Identify which cell holds the provided text, then report its (X, Y) central coordinate. 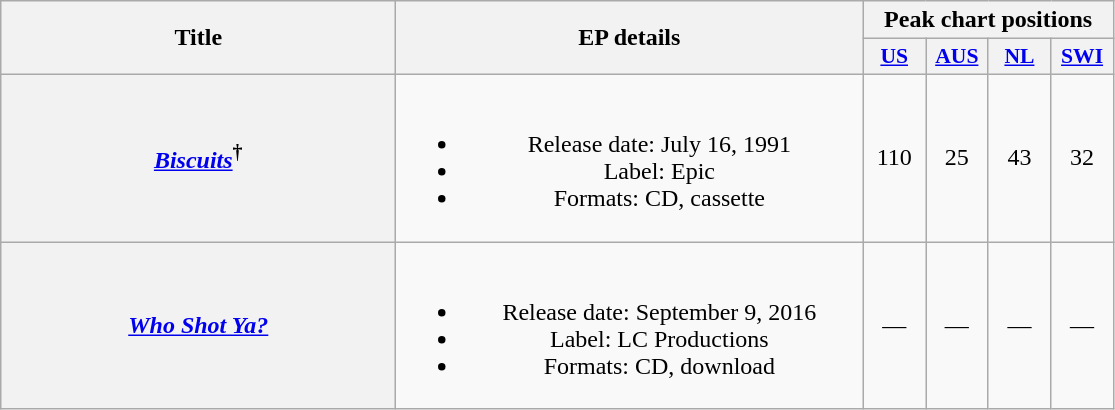
Release date: September 9, 2016Label: LC ProductionsFormats: CD, download (630, 326)
EP details (630, 38)
Peak chart positions (988, 20)
SWI (1082, 57)
Title (198, 38)
110 (894, 158)
AUS (958, 57)
Biscuits† (198, 158)
Who Shot Ya? (198, 326)
43 (1020, 158)
US (894, 57)
32 (1082, 158)
25 (958, 158)
NL (1020, 57)
Release date: July 16, 1991Label: EpicFormats: CD, cassette (630, 158)
